For the text-containing cell, return its midpoint in (X, Y) coordinate format. 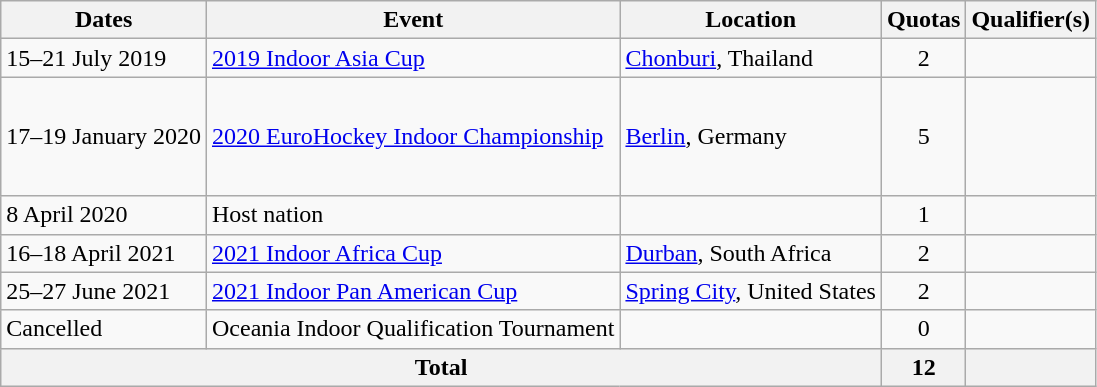
5 (923, 136)
Durban, South Africa (751, 253)
1 (923, 215)
Cancelled (104, 329)
25–27 June 2021 (104, 291)
0 (923, 329)
17–19 January 2020 (104, 136)
Berlin, Germany (751, 136)
Chonburi, Thailand (751, 58)
16–18 April 2021 (104, 253)
2020 EuroHockey Indoor Championship (412, 136)
Host nation (412, 215)
15–21 July 2019 (104, 58)
Dates (104, 20)
Qualifier(s) (1031, 20)
12 (923, 367)
2021 Indoor Pan American Cup (412, 291)
Quotas (923, 20)
Event (412, 20)
Oceania Indoor Qualification Tournament (412, 329)
Location (751, 20)
Total (442, 367)
2019 Indoor Asia Cup (412, 58)
Spring City, United States (751, 291)
8 April 2020 (104, 215)
2021 Indoor Africa Cup (412, 253)
